Identify which cell holds the provided text, then report its [X, Y] central coordinate. 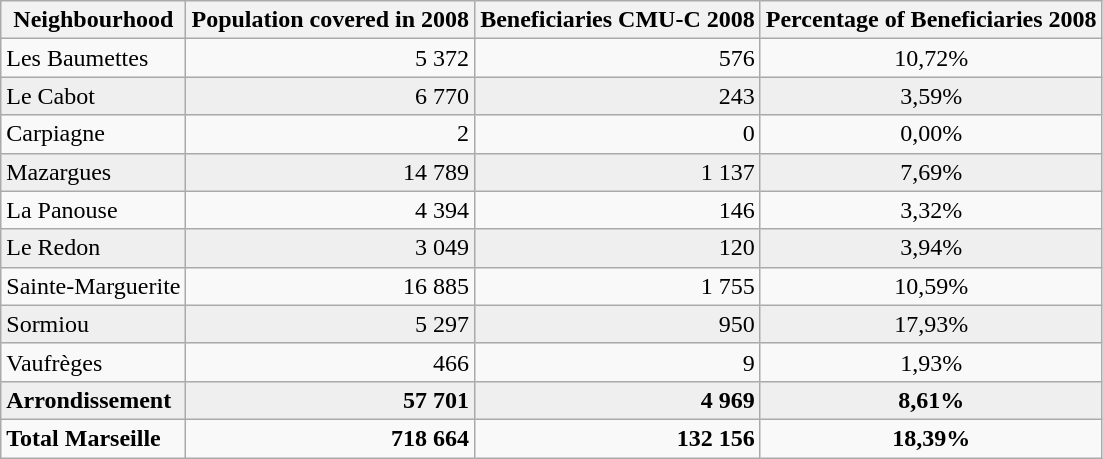
3,32% [931, 210]
Neighbourhood [94, 20]
Le Cabot [94, 96]
146 [618, 210]
3,59% [931, 96]
14 789 [330, 172]
120 [618, 248]
Sormiou [94, 324]
718 664 [330, 438]
2 [330, 134]
0,00% [931, 134]
8,61% [931, 400]
Beneficiaries CMU-C 2008 [618, 20]
10,59% [931, 286]
Total Marseille [94, 438]
Percentage of Beneficiaries 2008 [931, 20]
950 [618, 324]
Sainte-Marguerite [94, 286]
4 969 [618, 400]
576 [618, 58]
1,93% [931, 362]
9 [618, 362]
Les Baumettes [94, 58]
4 394 [330, 210]
Population covered in 2008 [330, 20]
16 885 [330, 286]
Vaufrèges [94, 362]
0 [618, 134]
1 137 [618, 172]
Mazargues [94, 172]
132 156 [618, 438]
7,69% [931, 172]
La Panouse [94, 210]
3,94% [931, 248]
18,39% [931, 438]
3 049 [330, 248]
5 372 [330, 58]
6 770 [330, 96]
5 297 [330, 324]
17,93% [931, 324]
10,72% [931, 58]
57 701 [330, 400]
466 [330, 362]
Carpiagne [94, 134]
1 755 [618, 286]
Le Redon [94, 248]
Arrondissement [94, 400]
243 [618, 96]
